For the text-containing cell, return its midpoint in [x, y] coordinate format. 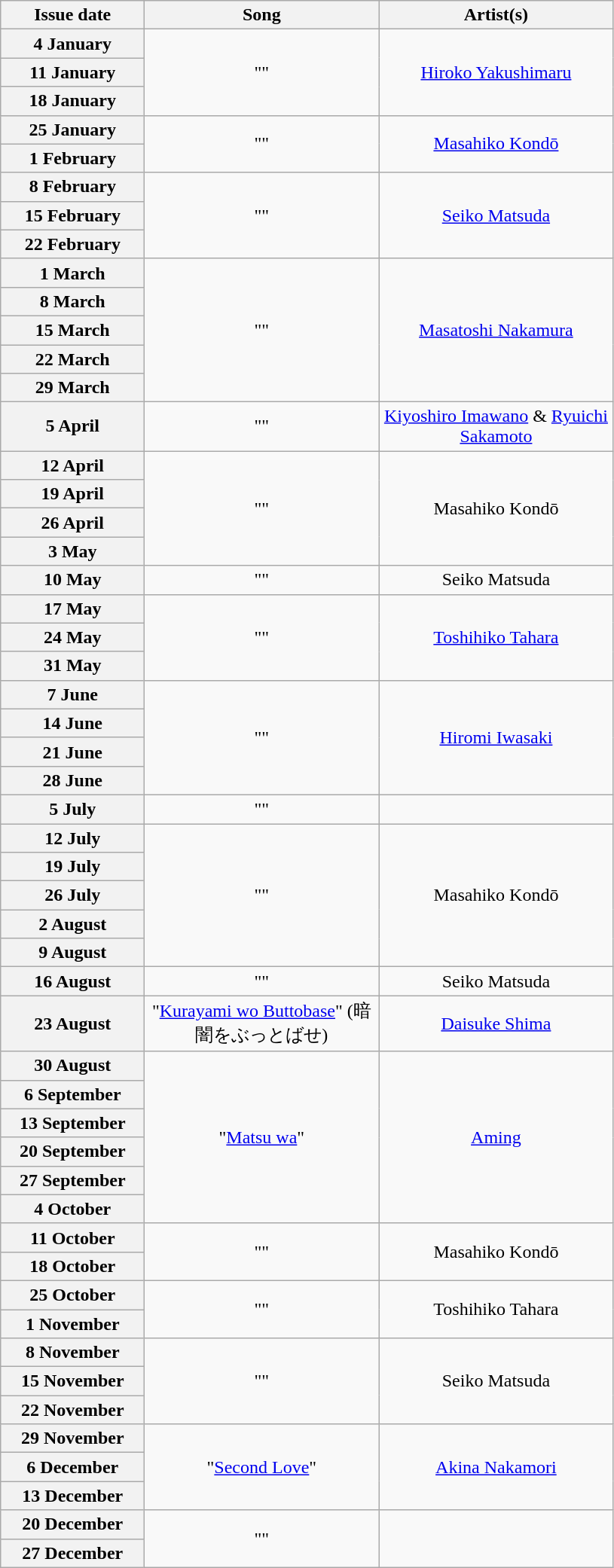
16 August [72, 981]
14 June [72, 723]
22 March [72, 359]
1 February [72, 158]
Aming [496, 1137]
6 December [72, 1467]
Artist(s) [496, 15]
27 December [72, 1553]
3 May [72, 551]
26 July [72, 895]
22 February [72, 244]
12 April [72, 465]
21 June [72, 752]
Masatoshi Nakamura [496, 330]
24 May [72, 637]
15 February [72, 215]
25 October [72, 1295]
5 April [72, 426]
12 July [72, 838]
"Second Love" [262, 1467]
19 July [72, 867]
Daisuke Shima [496, 1023]
29 March [72, 388]
Akina Nakamori [496, 1467]
11 October [72, 1237]
31 May [72, 666]
4 January [72, 44]
Hiromi Iwasaki [496, 737]
11 January [72, 72]
9 August [72, 953]
8 February [72, 187]
17 May [72, 609]
18 January [72, 101]
8 November [72, 1353]
23 August [72, 1023]
Hiroko Yakushimaru [496, 72]
"Kurayami wo Buttobase" (暗闇をぶっとばせ) [262, 1023]
13 December [72, 1496]
20 September [72, 1152]
10 May [72, 580]
Issue date [72, 15]
7 June [72, 694]
15 March [72, 330]
30 August [72, 1066]
26 April [72, 523]
Song [262, 15]
13 September [72, 1123]
"Matsu wa" [262, 1137]
20 December [72, 1524]
1 March [72, 273]
25 January [72, 130]
6 September [72, 1094]
2 August [72, 924]
19 April [72, 494]
22 November [72, 1410]
5 July [72, 809]
4 October [72, 1209]
28 June [72, 780]
8 March [72, 301]
29 November [72, 1438]
18 October [72, 1266]
Kiyoshiro Imawano & Ryuichi Sakamoto [496, 426]
15 November [72, 1381]
27 September [72, 1180]
1 November [72, 1323]
